Locate the cell with the specified text and output its (x, y) center coordinate. 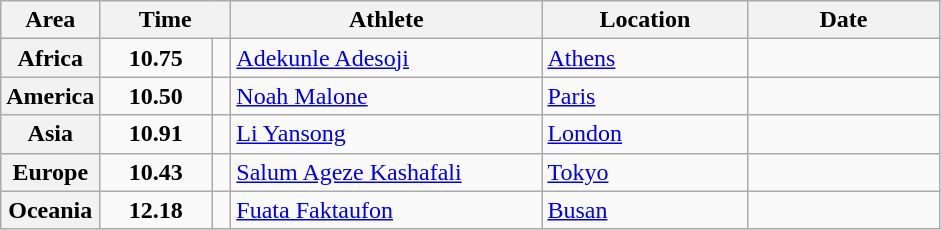
Area (50, 20)
Fuata Faktaufon (386, 210)
Tokyo (645, 172)
10.91 (156, 134)
Asia (50, 134)
10.50 (156, 96)
10.75 (156, 58)
Time (166, 20)
Salum Ageze Kashafali (386, 172)
Date (844, 20)
Adekunle Adesoji (386, 58)
10.43 (156, 172)
America (50, 96)
Athens (645, 58)
12.18 (156, 210)
Location (645, 20)
Oceania (50, 210)
Athlete (386, 20)
Europe (50, 172)
Busan (645, 210)
Li Yansong (386, 134)
Paris (645, 96)
Noah Malone (386, 96)
London (645, 134)
Africa (50, 58)
